Return [x, y] of the center of cell containing provided text 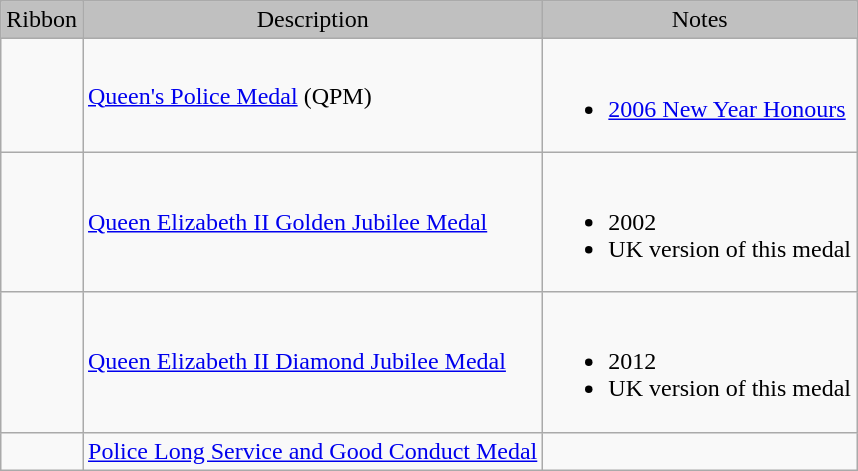
Police Long Service and Good Conduct Medal [312, 451]
2006 New Year Honours [700, 96]
Ribbon [42, 20]
2012UK version of this medal [700, 362]
Queen Elizabeth II Golden Jubilee Medal [312, 222]
Notes [700, 20]
Description [312, 20]
Queen Elizabeth II Diamond Jubilee Medal [312, 362]
2002UK version of this medal [700, 222]
Queen's Police Medal (QPM) [312, 96]
